Scan for the cell matching the given text and deliver its (x, y) coordinate at center. 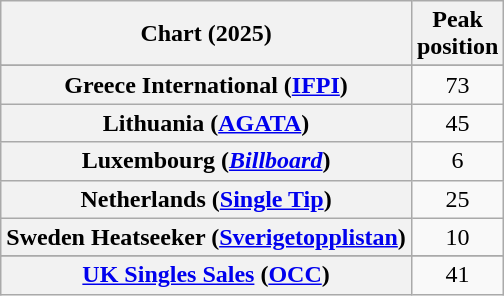
6 (457, 161)
Sweden Heatseeker (Sverigetopplistan) (206, 237)
Luxembourg (Billboard) (206, 161)
UK Singles Sales (OCC) (206, 275)
25 (457, 199)
73 (457, 85)
Netherlands (Single Tip) (206, 199)
Greece International (IFPI) (206, 85)
Peakposition (457, 34)
Lithuania (AGATA) (206, 123)
Chart (2025) (206, 34)
41 (457, 275)
45 (457, 123)
10 (457, 237)
